Return the [X, Y] coordinate for the center point of the cell that contains the specified text.  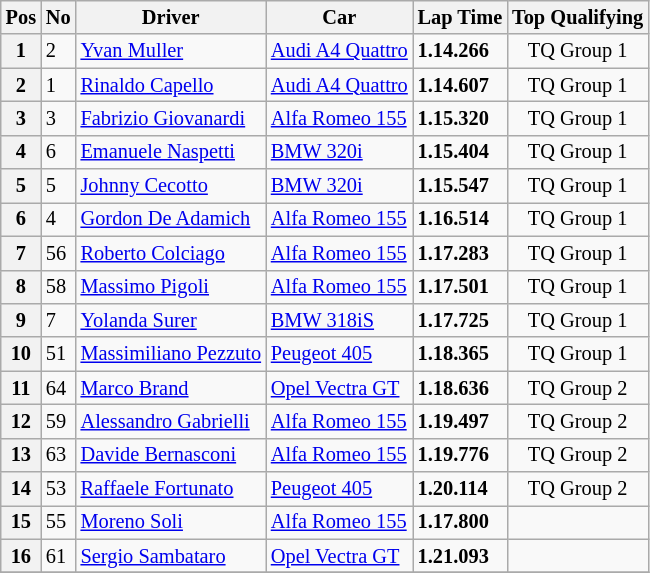
1.19.497 [460, 421]
16 [21, 556]
No [58, 17]
14 [21, 489]
Car [340, 17]
11 [21, 388]
1.18.636 [460, 388]
1.21.093 [460, 556]
12 [21, 421]
Marco Brand [171, 388]
1.14.266 [460, 51]
55 [58, 522]
Fabrizio Giovanardi [171, 118]
Massimiliano Pezzuto [171, 354]
59 [58, 421]
1.18.365 [460, 354]
9 [21, 320]
Rinaldo Capello [171, 85]
Roberto Colciago [171, 253]
Gordon De Adamich [171, 219]
Lap Time [460, 17]
64 [58, 388]
61 [58, 556]
15 [21, 522]
Massimo Pigoli [171, 287]
Yolanda Surer [171, 320]
Davide Bernasconi [171, 455]
1.16.514 [460, 219]
Raffaele Fortunato [171, 489]
1.19.776 [460, 455]
1.14.607 [460, 85]
53 [58, 489]
Pos [21, 17]
8 [21, 287]
Johnny Cecotto [171, 186]
1.17.283 [460, 253]
1.17.501 [460, 287]
56 [58, 253]
Alessandro Gabrielli [171, 421]
Sergio Sambataro [171, 556]
Moreno Soli [171, 522]
1.15.547 [460, 186]
51 [58, 354]
Emanuele Naspetti [171, 152]
1.17.800 [460, 522]
10 [21, 354]
Driver [171, 17]
13 [21, 455]
Top Qualifying [578, 17]
BMW 318iS [340, 320]
1.15.404 [460, 152]
1.17.725 [460, 320]
63 [58, 455]
58 [58, 287]
Yvan Muller [171, 51]
1.15.320 [460, 118]
1.20.114 [460, 489]
